Output the [x, y] coordinate of the center of the cell containing the given text.  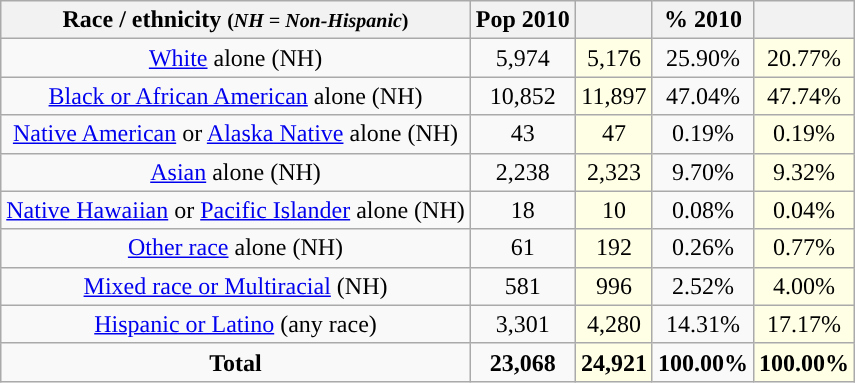
White alone (NH) [236, 58]
4.00% [804, 286]
0.77% [804, 248]
5,974 [522, 58]
10,852 [522, 96]
14.31% [702, 324]
2.52% [702, 286]
17.17% [804, 324]
0.08% [702, 210]
61 [522, 248]
43 [522, 134]
Asian alone (NH) [236, 172]
Black or African American alone (NH) [236, 96]
Mixed race or Multiracial (NH) [236, 286]
2,238 [522, 172]
4,280 [614, 324]
3,301 [522, 324]
192 [614, 248]
47.04% [702, 96]
% 2010 [702, 20]
5,176 [614, 58]
581 [522, 286]
Hispanic or Latino (any race) [236, 324]
20.77% [804, 58]
Race / ethnicity (NH = Non-Hispanic) [236, 20]
24,921 [614, 362]
2,323 [614, 172]
47.74% [804, 96]
0.26% [702, 248]
11,897 [614, 96]
9.32% [804, 172]
47 [614, 134]
0.04% [804, 210]
996 [614, 286]
23,068 [522, 362]
10 [614, 210]
Pop 2010 [522, 20]
9.70% [702, 172]
Other race alone (NH) [236, 248]
Native American or Alaska Native alone (NH) [236, 134]
Native Hawaiian or Pacific Islander alone (NH) [236, 210]
18 [522, 210]
Total [236, 362]
25.90% [702, 58]
